Extract the [x, y] coordinate from the center of the cell holding the provided text.  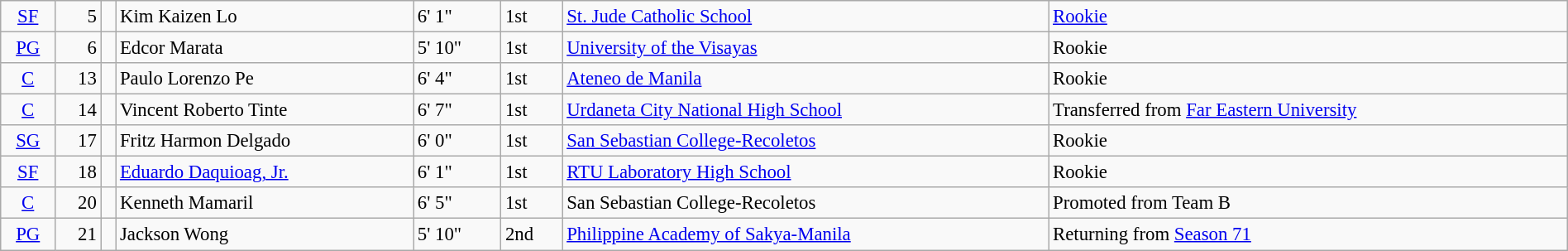
St. Jude Catholic School [806, 17]
Philippine Academy of Sakya-Manila [806, 234]
University of the Visayas [806, 48]
13 [78, 79]
Returning from Season 71 [1308, 234]
Transferred from Far Eastern University [1308, 110]
2nd [532, 234]
5 [78, 17]
Promoted from Team B [1308, 203]
RTU Laboratory High School [806, 172]
6 [78, 48]
Vincent Roberto Tinte [265, 110]
Kenneth Mamaril [265, 203]
6' 7" [457, 110]
Eduardo Daquioag, Jr. [265, 172]
Kim Kaizen Lo [265, 17]
Paulo Lorenzo Pe [265, 79]
Ateneo de Manila [806, 79]
Edcor Marata [265, 48]
6' 4" [457, 79]
Fritz Harmon Delgado [265, 141]
6' 5" [457, 203]
18 [78, 172]
17 [78, 141]
Urdaneta City National High School [806, 110]
14 [78, 110]
20 [78, 203]
21 [78, 234]
Jackson Wong [265, 234]
6' 0" [457, 141]
SG [28, 141]
